From the cell containing the given text, extract its center point as [x, y] coordinate. 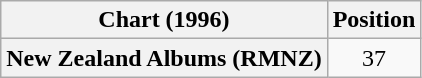
Chart (1996) [164, 20]
Position [374, 20]
37 [374, 58]
New Zealand Albums (RMNZ) [164, 58]
